Locate the cell with the specified text and output its [X, Y] center coordinate. 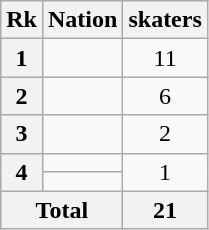
11 [165, 58]
Total [62, 210]
3 [22, 134]
Rk [22, 20]
6 [165, 96]
Nation [82, 20]
4 [22, 172]
21 [165, 210]
skaters [165, 20]
